Find where the given text appears and provide that cell's center as [x, y] coordinate. 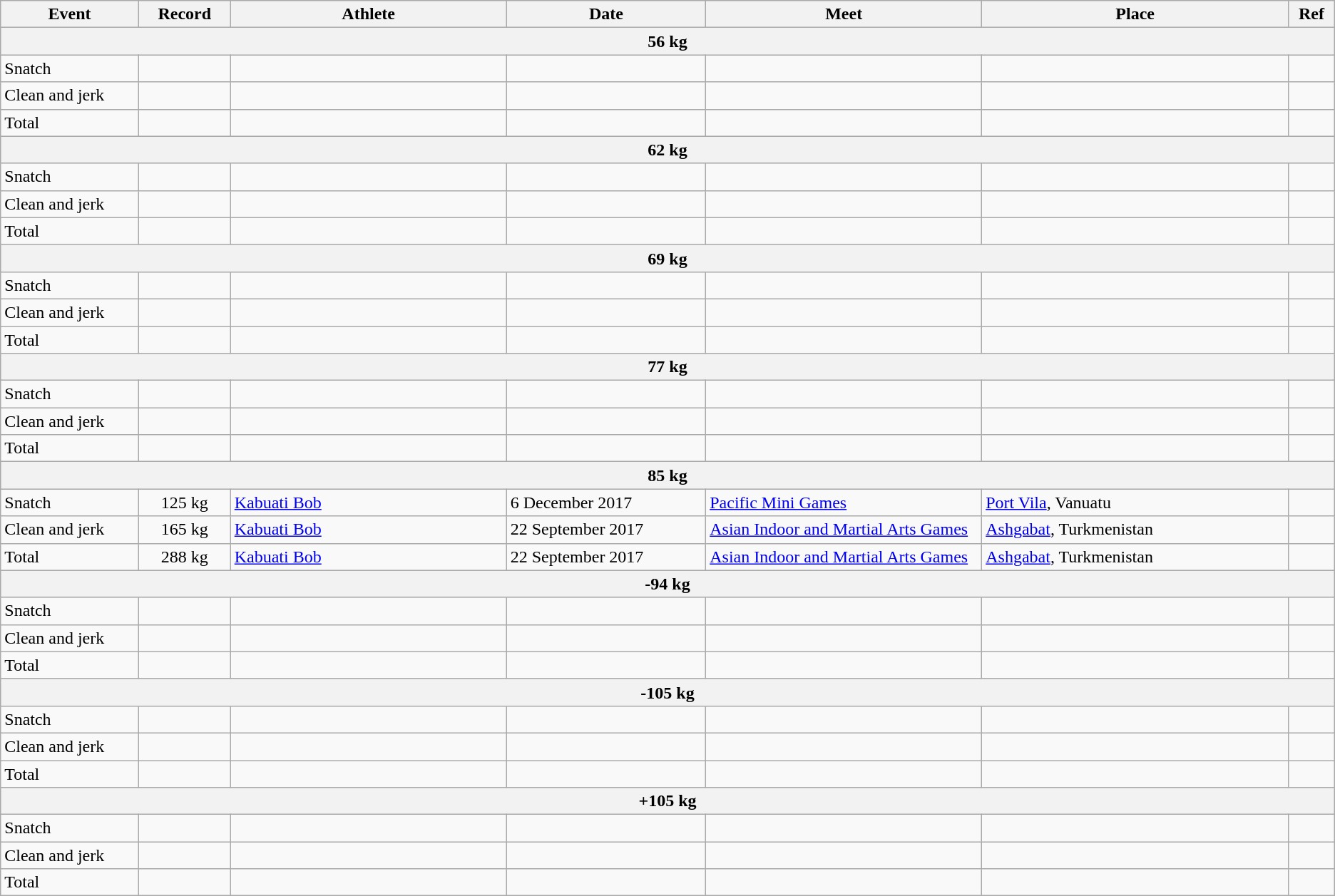
6 December 2017 [606, 503]
-94 kg [667, 584]
125 kg [184, 503]
56 kg [667, 41]
-105 kg [667, 692]
Ref [1312, 14]
85 kg [667, 475]
Record [184, 14]
Event [70, 14]
+105 kg [667, 801]
77 kg [667, 367]
Meet [844, 14]
69 kg [667, 258]
165 kg [184, 530]
288 kg [184, 557]
Date [606, 14]
62 kg [667, 150]
Port Vila, Vanuatu [1135, 503]
Athlete [368, 14]
Place [1135, 14]
Pacific Mini Games [844, 503]
